Detect which cell encompasses the target text, then output its (x, y) center coordinate. 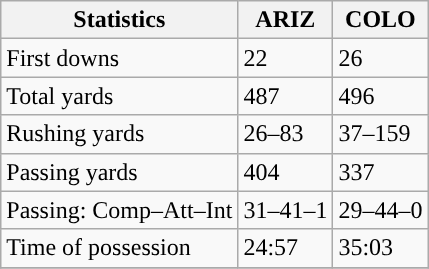
29–44–0 (380, 210)
Passing yards (120, 172)
COLO (380, 20)
Rushing yards (120, 134)
35:03 (380, 248)
Statistics (120, 20)
404 (286, 172)
337 (380, 172)
26 (380, 58)
496 (380, 96)
487 (286, 96)
ARIZ (286, 20)
22 (286, 58)
26–83 (286, 134)
Total yards (120, 96)
Passing: Comp–Att–Int (120, 210)
37–159 (380, 134)
31–41–1 (286, 210)
Time of possession (120, 248)
First downs (120, 58)
24:57 (286, 248)
